Detect which cell encompasses the target text, then output its [X, Y] center coordinate. 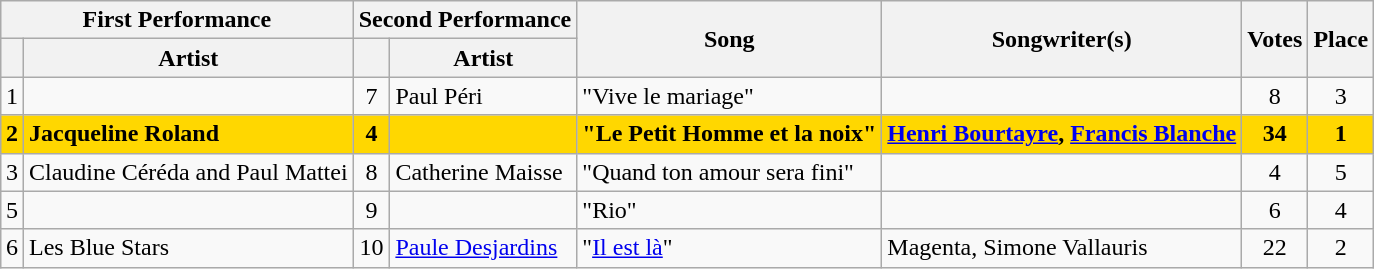
Paule Desjardins [484, 248]
Paul Péri [484, 96]
"Le Petit Homme et la noix" [730, 134]
7 [372, 96]
9 [372, 210]
10 [372, 248]
Catherine Maisse [484, 172]
"Rio" [730, 210]
First Performance [176, 20]
Second Performance [465, 20]
Magenta, Simone Vallauris [1062, 248]
Songwriter(s) [1062, 39]
34 [1275, 134]
Song [730, 39]
Place [1341, 39]
"Il est là" [730, 248]
Votes [1275, 39]
"Vive le mariage" [730, 96]
Jacqueline Roland [188, 134]
22 [1275, 248]
"Quand ton amour sera fini" [730, 172]
Henri Bourtayre, Francis Blanche [1062, 134]
Claudine Céréda and Paul Mattei [188, 172]
Les Blue Stars [188, 248]
